Search for the cell housing the specified text and yield its [x, y] center coordinate. 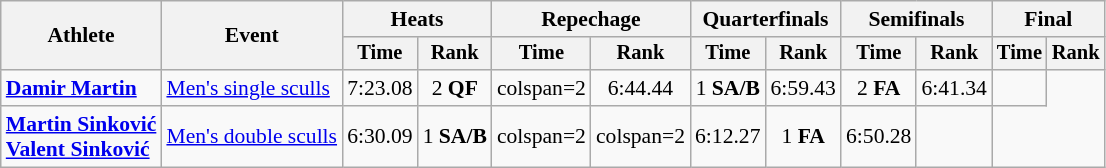
Quarterfinals [766, 19]
1 FA [802, 136]
2 QF [455, 88]
6:59.43 [802, 88]
Damir Martin [82, 88]
6:12.27 [728, 136]
6:50.28 [878, 136]
Event [252, 36]
6:41.34 [954, 88]
Martin SinkovićValent Sinković [82, 136]
Men's single sculls [252, 88]
2 FA [878, 88]
7:23.08 [380, 88]
Semifinals [916, 19]
6:44.44 [640, 88]
6:30.09 [380, 136]
Repechage [591, 19]
Athlete [82, 36]
Heats [417, 19]
Men's double sculls [252, 136]
Final [1048, 19]
